Locate the cell with the specified text and output its [x, y] center coordinate. 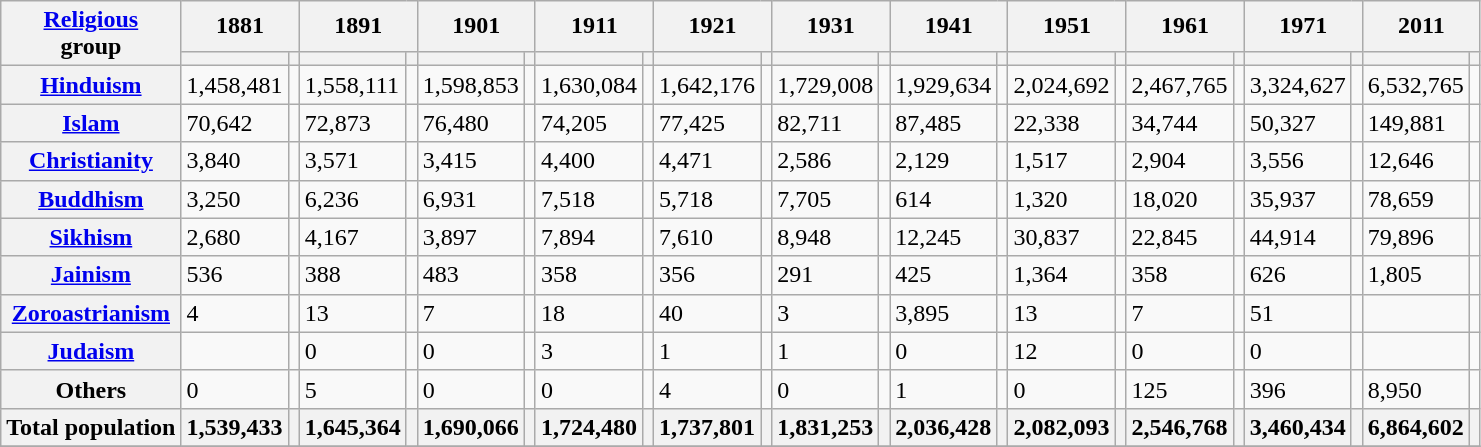
149,881 [1416, 123]
2,082,093 [1062, 427]
5 [352, 389]
3,250 [234, 199]
Christianity [91, 161]
1,598,853 [470, 85]
1911 [594, 26]
1,729,008 [826, 85]
3,840 [234, 161]
1,724,480 [588, 427]
8,948 [826, 237]
50,327 [1298, 123]
51 [1298, 313]
3,571 [352, 161]
1951 [1067, 26]
1,364 [1062, 275]
1,831,253 [826, 427]
1,558,111 [352, 85]
1971 [1303, 26]
Jainism [91, 275]
5,718 [708, 199]
12,245 [944, 237]
44,914 [1298, 237]
2,036,428 [944, 427]
6,532,765 [1416, 85]
1921 [713, 26]
Religiousgroup [91, 34]
12,646 [1416, 161]
2,467,765 [1180, 85]
Zoroastrianism [91, 313]
4,400 [588, 161]
2,680 [234, 237]
425 [944, 275]
2,024,692 [1062, 85]
1,645,364 [352, 427]
Hinduism [91, 85]
6,864,602 [1416, 427]
536 [234, 275]
77,425 [708, 123]
388 [352, 275]
78,659 [1416, 199]
7,610 [708, 237]
1891 [358, 26]
3,415 [470, 161]
7,894 [588, 237]
1,642,176 [708, 85]
125 [1180, 389]
70,642 [234, 123]
34,744 [1180, 123]
2011 [1421, 26]
1,458,481 [234, 85]
1,517 [1062, 161]
1931 [831, 26]
87,485 [944, 123]
72,873 [352, 123]
1,539,433 [234, 427]
1941 [949, 26]
6,931 [470, 199]
1,929,634 [944, 85]
8,950 [1416, 389]
76,480 [470, 123]
614 [944, 199]
12 [1062, 351]
18,020 [1180, 199]
1961 [1185, 26]
35,937 [1298, 199]
Total population [91, 427]
82,711 [826, 123]
2,586 [826, 161]
6,236 [352, 199]
291 [826, 275]
74,205 [588, 123]
Buddhism [91, 199]
22,338 [1062, 123]
79,896 [1416, 237]
18 [588, 313]
Others [91, 389]
1,690,066 [470, 427]
1,737,801 [708, 427]
1,320 [1062, 199]
30,837 [1062, 237]
1881 [240, 26]
483 [470, 275]
3,324,627 [1298, 85]
396 [1298, 389]
7,518 [588, 199]
4,167 [352, 237]
3,556 [1298, 161]
356 [708, 275]
22,845 [1180, 237]
1,630,084 [588, 85]
2,546,768 [1180, 427]
3,460,434 [1298, 427]
1,805 [1416, 275]
626 [1298, 275]
2,904 [1180, 161]
Islam [91, 123]
40 [708, 313]
3,895 [944, 313]
7,705 [826, 199]
2,129 [944, 161]
Sikhism [91, 237]
3,897 [470, 237]
1901 [476, 26]
4,471 [708, 161]
Judaism [91, 351]
